Pinpoint the cell where the given text exists, returning its (x, y) midpoint coordinate. 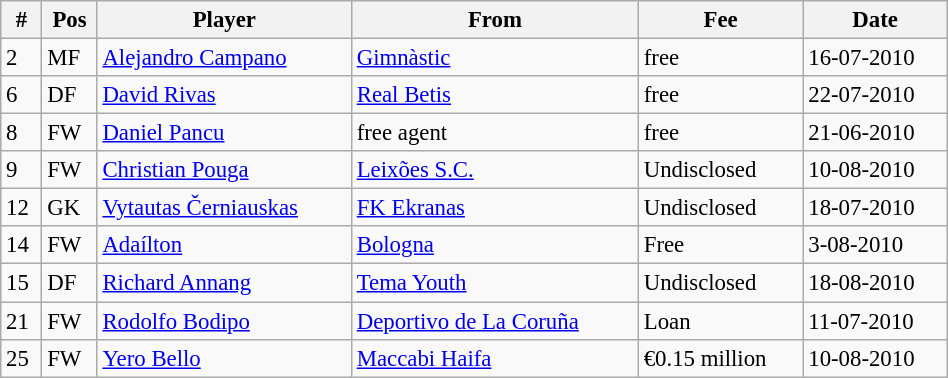
Christian Pouga (224, 170)
Adaílton (224, 245)
14 (22, 245)
free agent (494, 133)
15 (22, 283)
18-08-2010 (875, 283)
Yero Bello (224, 358)
Loan (720, 321)
Tema Youth (494, 283)
Real Betis (494, 95)
8 (22, 133)
9 (22, 170)
25 (22, 358)
Bologna (494, 245)
18-07-2010 (875, 208)
David Rivas (224, 95)
Leixões S.C. (494, 170)
Daniel Pancu (224, 133)
16-07-2010 (875, 58)
2 (22, 58)
GK (70, 208)
Deportivo de La Coruña (494, 321)
Richard Annang (224, 283)
€0.15 million (720, 358)
Rodolfo Bodipo (224, 321)
6 (22, 95)
Alejandro Campano (224, 58)
21 (22, 321)
Gimnàstic (494, 58)
Pos (70, 20)
Date (875, 20)
22-07-2010 (875, 95)
Maccabi Haifa (494, 358)
12 (22, 208)
Vytautas Černiauskas (224, 208)
From (494, 20)
FK Ekranas (494, 208)
MF (70, 58)
Player (224, 20)
Free (720, 245)
# (22, 20)
3-08-2010 (875, 245)
Fee (720, 20)
11-07-2010 (875, 321)
21-06-2010 (875, 133)
